For the text-containing cell, return its midpoint in [x, y] coordinate format. 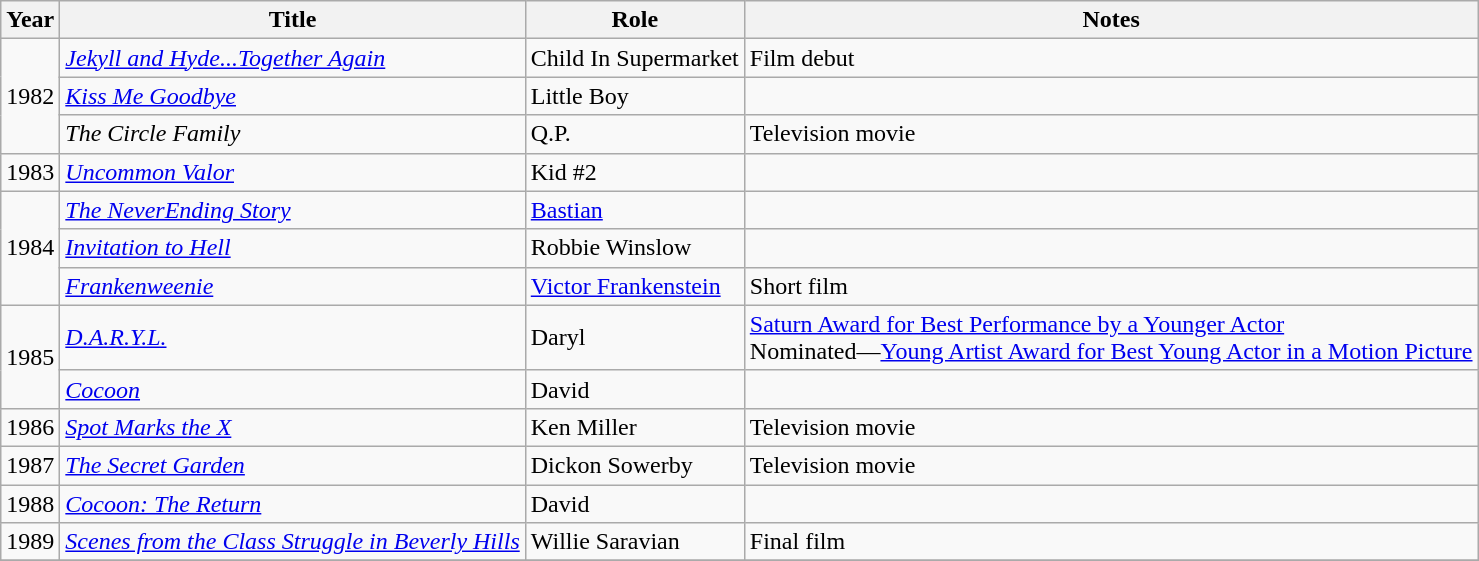
Frankenweenie [292, 286]
The Circle Family [292, 134]
1984 [30, 248]
Role [634, 20]
Cocoon [292, 389]
1983 [30, 172]
Title [292, 20]
Ken Miller [634, 427]
Victor Frankenstein [634, 286]
Final film [1111, 542]
Notes [1111, 20]
Kiss Me Goodbye [292, 96]
Willie Saravian [634, 542]
Child In Supermarket [634, 58]
Spot Marks the X [292, 427]
1987 [30, 465]
D.A.R.Y.L. [292, 338]
Scenes from the Class Struggle in Beverly Hills [292, 542]
Year [30, 20]
Uncommon Valor [292, 172]
The Secret Garden [292, 465]
Robbie Winslow [634, 248]
Short film [1111, 286]
1989 [30, 542]
The NeverEnding Story [292, 210]
Bastian [634, 210]
Daryl [634, 338]
1982 [30, 96]
Saturn Award for Best Performance by a Younger ActorNominated—Young Artist Award for Best Young Actor in a Motion Picture [1111, 338]
Film debut [1111, 58]
Dickon Sowerby [634, 465]
1985 [30, 356]
1986 [30, 427]
Cocoon: The Return [292, 503]
1988 [30, 503]
Little Boy [634, 96]
Q.P. [634, 134]
Jekyll and Hyde...Together Again [292, 58]
Invitation to Hell [292, 248]
Kid #2 [634, 172]
